Search for the cell housing the specified text and yield its (X, Y) center coordinate. 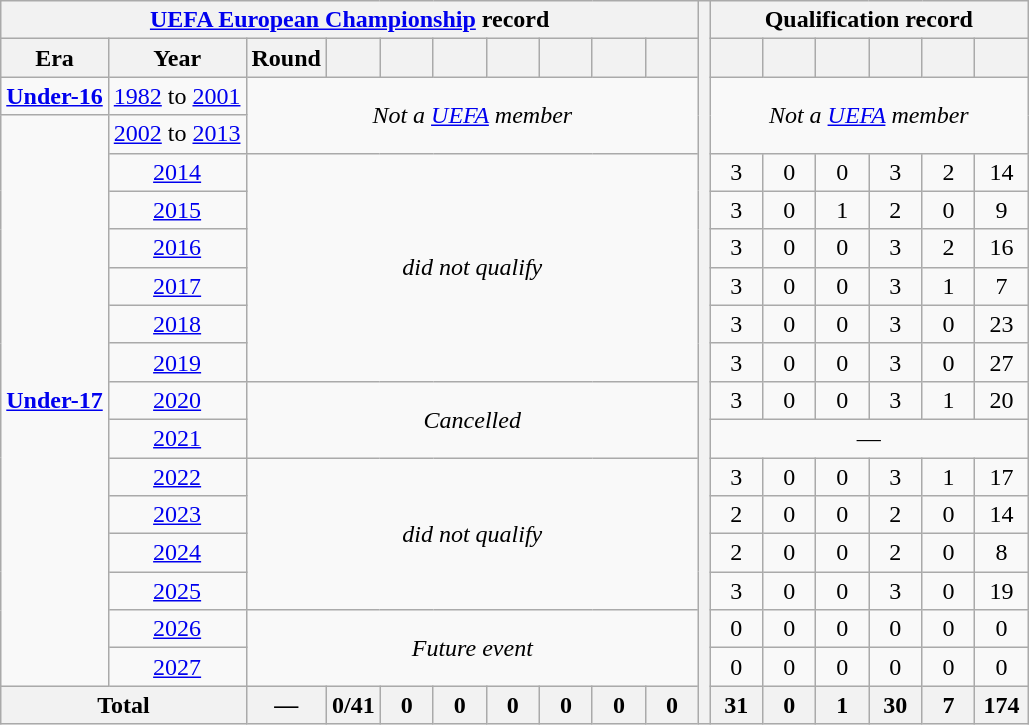
30 (896, 705)
2017 (177, 286)
16 (1002, 248)
174 (1002, 705)
2015 (177, 210)
2023 (177, 515)
9 (1002, 210)
2016 (177, 248)
Cancelled (472, 419)
2026 (177, 629)
2020 (177, 400)
2024 (177, 553)
Future event (472, 648)
2025 (177, 591)
8 (1002, 553)
Under-17 (55, 400)
1982 to 2001 (177, 96)
2002 to 2013 (177, 134)
Year (177, 58)
2021 (177, 438)
2018 (177, 324)
2022 (177, 477)
Round (286, 58)
0/41 (353, 705)
Under-16 (55, 96)
Era (55, 58)
27 (1002, 362)
19 (1002, 591)
2019 (177, 362)
17 (1002, 477)
23 (1002, 324)
2027 (177, 667)
31 (736, 705)
2014 (177, 172)
UEFA European Championship record (350, 20)
Qualification record (869, 20)
20 (1002, 400)
Total (124, 705)
